Pinpoint the cell where the given text exists, returning its (x, y) midpoint coordinate. 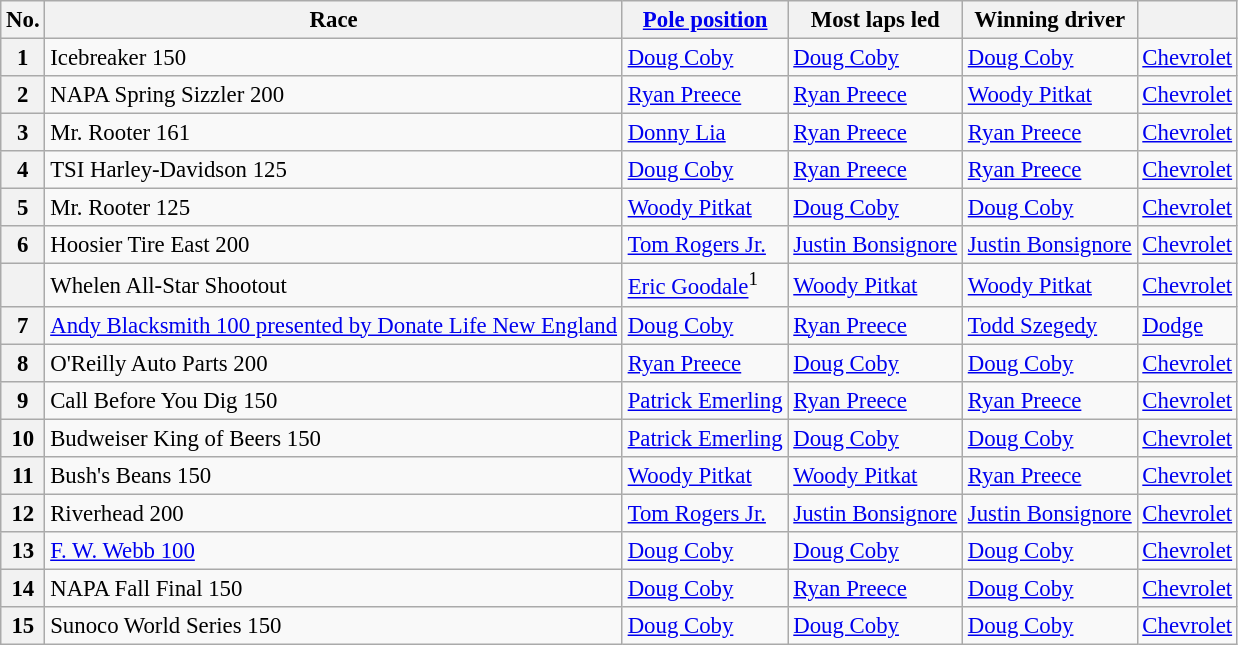
Mr. Rooter 161 (334, 133)
Budweiser King of Beers 150 (334, 438)
Hoosier Tire East 200 (334, 245)
NAPA Fall Final 150 (334, 588)
Winning driver (1050, 20)
Eric Goodale1 (705, 285)
14 (23, 588)
Donny Lia (705, 133)
Riverhead 200 (334, 513)
7 (23, 325)
Sunoco World Series 150 (334, 626)
Dodge (1187, 325)
13 (23, 551)
8 (23, 363)
Most laps led (876, 20)
9 (23, 400)
Pole position (705, 20)
TSI Harley-Davidson 125 (334, 170)
4 (23, 170)
1 (23, 58)
Todd Szegedy (1050, 325)
No. (23, 20)
6 (23, 245)
Icebreaker 150 (334, 58)
3 (23, 133)
2 (23, 95)
Bush's Beans 150 (334, 476)
5 (23, 208)
O'Reilly Auto Parts 200 (334, 363)
NAPA Spring Sizzler 200 (334, 95)
11 (23, 476)
12 (23, 513)
Race (334, 20)
Mr. Rooter 125 (334, 208)
Whelen All-Star Shootout (334, 285)
Call Before You Dig 150 (334, 400)
15 (23, 626)
Andy Blacksmith 100 presented by Donate Life New England (334, 325)
F. W. Webb 100 (334, 551)
10 (23, 438)
